Locate the cell with the specified text and output its [X, Y] center coordinate. 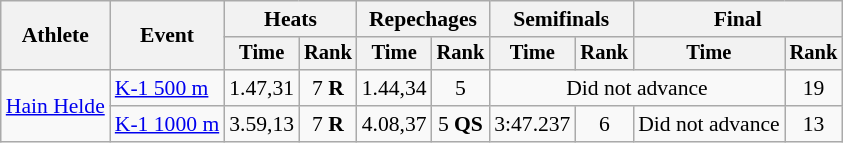
1.47,31 [262, 88]
Event [167, 36]
4.08,37 [394, 124]
K-1 1000 m [167, 124]
5 QS [461, 124]
5 [461, 88]
3.59,13 [262, 124]
Semifinals [561, 19]
19 [814, 88]
13 [814, 124]
K-1 500 m [167, 88]
Athlete [56, 36]
Final [738, 19]
6 [604, 124]
Repechages [423, 19]
Heats [290, 19]
3:47.237 [532, 124]
Hain Helde [56, 106]
1.44,34 [394, 88]
